Return [X, Y] of the center of cell containing provided text 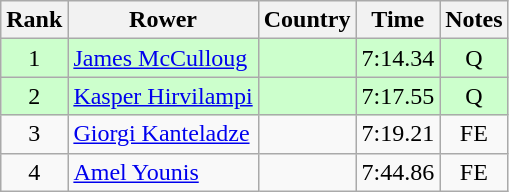
Time [398, 20]
James McCulloug [163, 58]
Notes [474, 20]
Rank [34, 20]
3 [34, 134]
Kasper Hirvilampi [163, 96]
7:14.34 [398, 58]
7:19.21 [398, 134]
Giorgi Kanteladze [163, 134]
Amel Younis [163, 172]
7:17.55 [398, 96]
1 [34, 58]
Rower [163, 20]
2 [34, 96]
4 [34, 172]
Country [307, 20]
7:44.86 [398, 172]
